Pinpoint the cell where the given text exists, returning its (X, Y) midpoint coordinate. 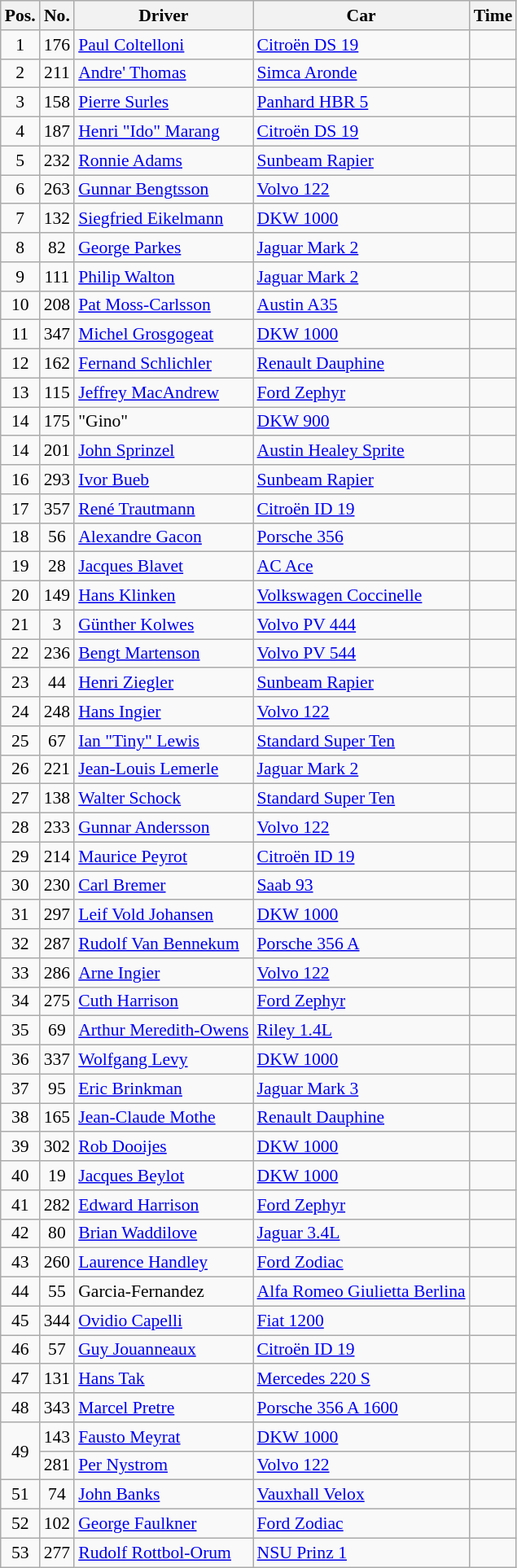
Günther Kolwes (163, 624)
Edward Harrison (163, 1205)
24 (20, 712)
52 (20, 1524)
Panhard HBR 5 (361, 103)
211 (57, 73)
175 (57, 422)
82 (57, 247)
344 (57, 1321)
347 (57, 335)
Hans Ingier (163, 712)
34 (20, 1001)
Henri "Ido" Marang (163, 132)
Vauxhall Velox (361, 1495)
Hans Tak (163, 1379)
Jean-Louis Lemerle (163, 769)
2 (20, 73)
337 (57, 1060)
35 (20, 1031)
George Parkes (163, 247)
Paul Coltelloni (163, 45)
Jean-Claude Mothe (163, 1118)
138 (57, 799)
260 (57, 1263)
10 (20, 305)
Rudolf Van Bennekum (163, 944)
Austin Healey Sprite (361, 451)
René Trautmann (163, 509)
158 (57, 103)
Siegfried Eikelmann (163, 219)
37 (20, 1088)
21 (20, 624)
Brian Waddilove (163, 1233)
Wolfgang Levy (163, 1060)
32 (20, 944)
233 (57, 828)
Henri Ziegler (163, 683)
74 (57, 1495)
22 (20, 654)
AC Ace (361, 567)
Gunnar Bengtsson (163, 190)
Per Nystrom (163, 1465)
7 (20, 219)
20 (20, 596)
132 (57, 219)
Andre' Thomas (163, 73)
221 (57, 769)
Philip Walton (163, 277)
Ian "Tiny" Lewis (163, 741)
67 (57, 741)
Pierre Surles (163, 103)
297 (57, 915)
69 (57, 1031)
"Gino" (163, 422)
Jacques Blavet (163, 567)
Fausto Meyrat (163, 1437)
281 (57, 1465)
39 (20, 1147)
51 (20, 1495)
Guy Jouanneaux (163, 1350)
Driver (163, 15)
165 (57, 1118)
Carl Bremer (163, 886)
Time (493, 15)
46 (20, 1350)
Laurence Handley (163, 1263)
Volvo PV 544 (361, 654)
23 (20, 683)
Porsche 356 A (361, 944)
208 (57, 305)
45 (20, 1321)
111 (57, 277)
357 (57, 509)
NSU Prinz 1 (361, 1553)
Ivor Bueb (163, 480)
47 (20, 1379)
Pat Moss-Carlsson (163, 305)
263 (57, 190)
26 (20, 769)
286 (57, 973)
162 (57, 364)
Arne Ingier (163, 973)
248 (57, 712)
Jaguar Mark 3 (361, 1088)
Garcia-Fernandez (163, 1292)
275 (57, 1001)
No. (57, 15)
48 (20, 1408)
Fernand Schlichler (163, 364)
DKW 900 (361, 422)
Ronnie Adams (163, 160)
236 (57, 654)
30 (20, 886)
Mercedes 220 S (361, 1379)
201 (57, 451)
Saab 93 (361, 886)
Walter Schock (163, 799)
Jacques Beylot (163, 1176)
Jeffrey MacAndrew (163, 392)
Maurice Peyrot (163, 856)
Porsche 356 A 1600 (361, 1408)
Ovidio Capelli (163, 1321)
Fiat 1200 (361, 1321)
Michel Grosgogeat (163, 335)
Volvo PV 444 (361, 624)
131 (57, 1379)
12 (20, 364)
Rudolf Rottbol-Orum (163, 1553)
56 (57, 537)
31 (20, 915)
Hans Klinken (163, 596)
Alfa Romeo Giulietta Berlina (361, 1292)
4 (20, 132)
Pos. (20, 15)
Marcel Pretre (163, 1408)
Simca Aronde (361, 73)
343 (57, 1408)
214 (57, 856)
80 (57, 1233)
18 (20, 537)
Riley 1.4L (361, 1031)
John Sprinzel (163, 451)
25 (20, 741)
53 (20, 1553)
17 (20, 509)
Rob Dooijes (163, 1147)
8 (20, 247)
149 (57, 596)
Volkswagen Coccinelle (361, 596)
282 (57, 1205)
Gunnar Andersson (163, 828)
115 (57, 392)
230 (57, 886)
277 (57, 1553)
95 (57, 1088)
38 (20, 1118)
287 (57, 944)
Alexandre Gacon (163, 537)
33 (20, 973)
16 (20, 480)
55 (57, 1292)
49 (20, 1451)
9 (20, 277)
George Faulkner (163, 1524)
302 (57, 1147)
Car (361, 15)
40 (20, 1176)
41 (20, 1205)
176 (57, 45)
27 (20, 799)
36 (20, 1060)
232 (57, 160)
187 (57, 132)
Cuth Harrison (163, 1001)
Bengt Martenson (163, 654)
Austin A35 (361, 305)
Jaguar 3.4L (361, 1233)
5 (20, 160)
42 (20, 1233)
Arthur Meredith-Owens (163, 1031)
43 (20, 1263)
29 (20, 856)
143 (57, 1437)
Eric Brinkman (163, 1088)
11 (20, 335)
John Banks (163, 1495)
57 (57, 1350)
6 (20, 190)
Leif Vold Johansen (163, 915)
Porsche 356 (361, 537)
1 (20, 45)
13 (20, 392)
102 (57, 1524)
293 (57, 480)
